Determine the (x, y) coordinate at the center of the cell enclosing the given text.  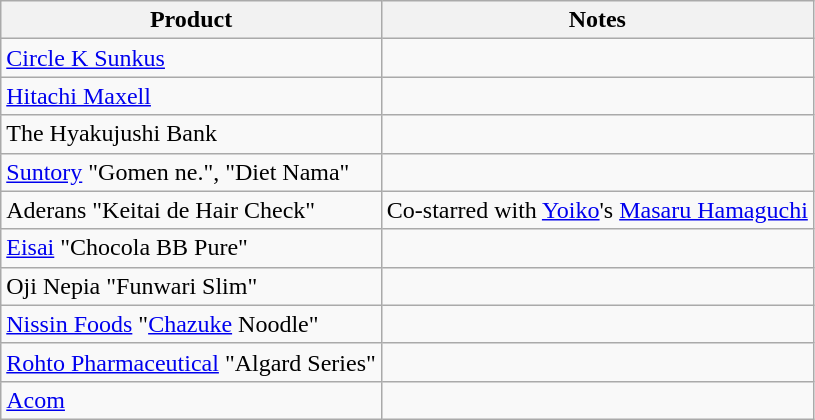
Notes (597, 20)
Aderans "Keitai de Hair Check" (192, 210)
Product (192, 20)
Oji Nepia "Funwari Slim" (192, 286)
Circle K Sunkus (192, 58)
Co-starred with Yoiko's Masaru Hamaguchi (597, 210)
Acom (192, 400)
Eisai "Chocola BB Pure" (192, 248)
Rohto Pharmaceutical "Algard Series" (192, 362)
The Hyakujushi Bank (192, 134)
Hitachi Maxell (192, 96)
Nissin Foods "Chazuke Noodle" (192, 324)
Suntory "Gomen ne.", "Diet Nama" (192, 172)
